Identify which cell holds the provided text, then report its [X, Y] central coordinate. 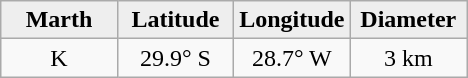
3 km [408, 58]
Longitude [292, 20]
Marth [59, 20]
29.9° S [175, 58]
Latitude [175, 20]
Diameter [408, 20]
K [59, 58]
28.7° W [292, 58]
